Output the [X, Y] coordinate of the center of the cell containing the given text.  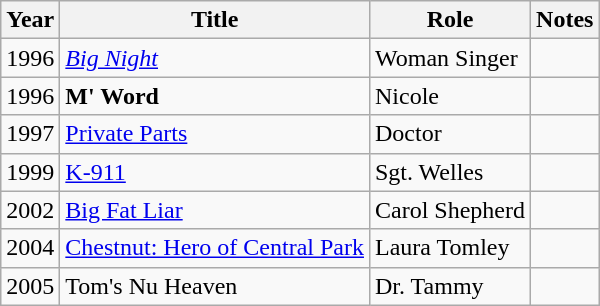
K-911 [215, 172]
Chestnut: Hero of Central Park [215, 248]
Nicole [450, 96]
Big Fat Liar [215, 210]
1997 [30, 134]
Big Night [215, 58]
2004 [30, 248]
Private Parts [215, 134]
1999 [30, 172]
Year [30, 20]
2005 [30, 286]
Carol Shepherd [450, 210]
Notes [565, 20]
Tom's Nu Heaven [215, 286]
Title [215, 20]
Dr. Tammy [450, 286]
Sgt. Welles [450, 172]
M' Word [215, 96]
Doctor [450, 134]
Laura Tomley [450, 248]
2002 [30, 210]
Woman Singer [450, 58]
Role [450, 20]
